Provide the (x, y) coordinate of the cell's center where the given text is located.  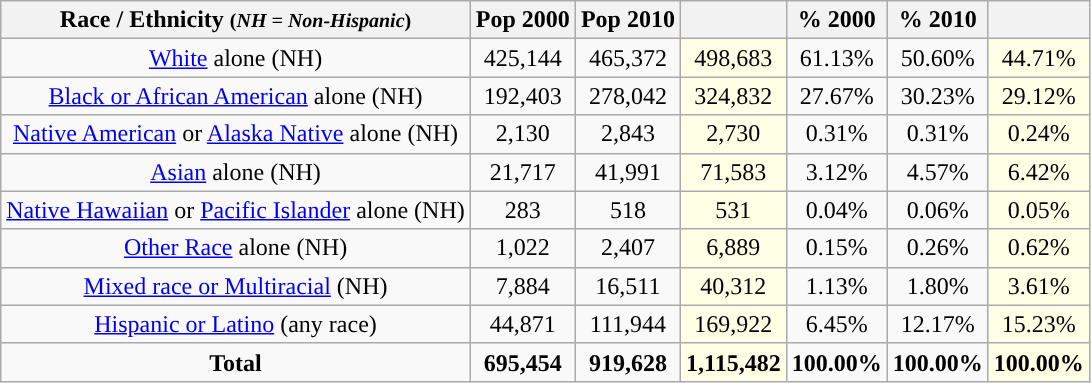
40,312 (733, 286)
2,843 (628, 134)
169,922 (733, 324)
% 2000 (836, 20)
324,832 (733, 96)
Pop 2010 (628, 20)
Asian alone (NH) (236, 172)
27.67% (836, 96)
0.24% (1038, 134)
41,991 (628, 172)
Native American or Alaska Native alone (NH) (236, 134)
192,403 (522, 96)
Other Race alone (NH) (236, 248)
278,042 (628, 96)
30.23% (938, 96)
12.17% (938, 324)
6.42% (1038, 172)
2,407 (628, 248)
Mixed race or Multiracial (NH) (236, 286)
Total (236, 362)
61.13% (836, 58)
465,372 (628, 58)
0.15% (836, 248)
498,683 (733, 58)
425,144 (522, 58)
3.12% (836, 172)
1,115,482 (733, 362)
44,871 (522, 324)
29.12% (1038, 96)
71,583 (733, 172)
695,454 (522, 362)
15.23% (1038, 324)
16,511 (628, 286)
21,717 (522, 172)
Black or African American alone (NH) (236, 96)
1,022 (522, 248)
0.04% (836, 210)
2,730 (733, 134)
2,130 (522, 134)
518 (628, 210)
919,628 (628, 362)
0.26% (938, 248)
6,889 (733, 248)
1.13% (836, 286)
0.62% (1038, 248)
White alone (NH) (236, 58)
44.71% (1038, 58)
Native Hawaiian or Pacific Islander alone (NH) (236, 210)
531 (733, 210)
1.80% (938, 286)
3.61% (1038, 286)
4.57% (938, 172)
111,944 (628, 324)
0.05% (1038, 210)
% 2010 (938, 20)
50.60% (938, 58)
Pop 2000 (522, 20)
6.45% (836, 324)
0.06% (938, 210)
Race / Ethnicity (NH = Non-Hispanic) (236, 20)
7,884 (522, 286)
Hispanic or Latino (any race) (236, 324)
283 (522, 210)
